Pinpoint the cell where the given text exists, returning its [x, y] midpoint coordinate. 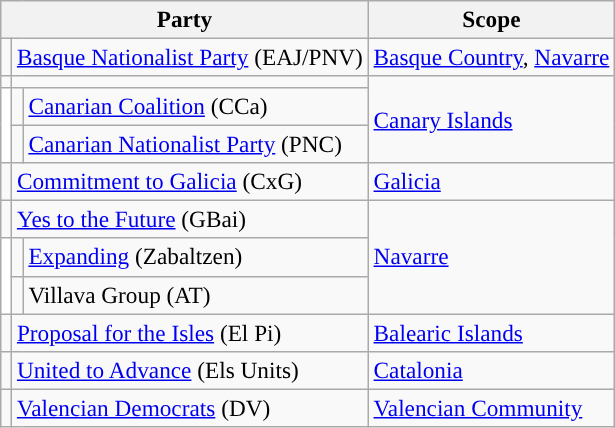
Commitment to Galicia (CxG) [190, 181]
Scope [491, 19]
Basque Country, Navarre [491, 57]
Party [184, 19]
Balearic Islands [491, 332]
Expanding (Zabaltzen) [196, 257]
Valencian Democrats (DV) [190, 408]
Navarre [491, 256]
Valencian Community [491, 408]
Villava Group (AT) [196, 295]
Canarian Coalition (CCa) [196, 106]
Proposal for the Isles (El Pi) [190, 332]
Basque Nationalist Party (EAJ/PNV) [190, 57]
Galicia [491, 181]
Yes to the Future (GBai) [190, 219]
Canary Islands [491, 119]
United to Advance (Els Units) [190, 370]
Catalonia [491, 370]
Canarian Nationalist Party (PNC) [196, 143]
